Capture the cell that displays the provided text and extract its [X, Y] central coordinate. 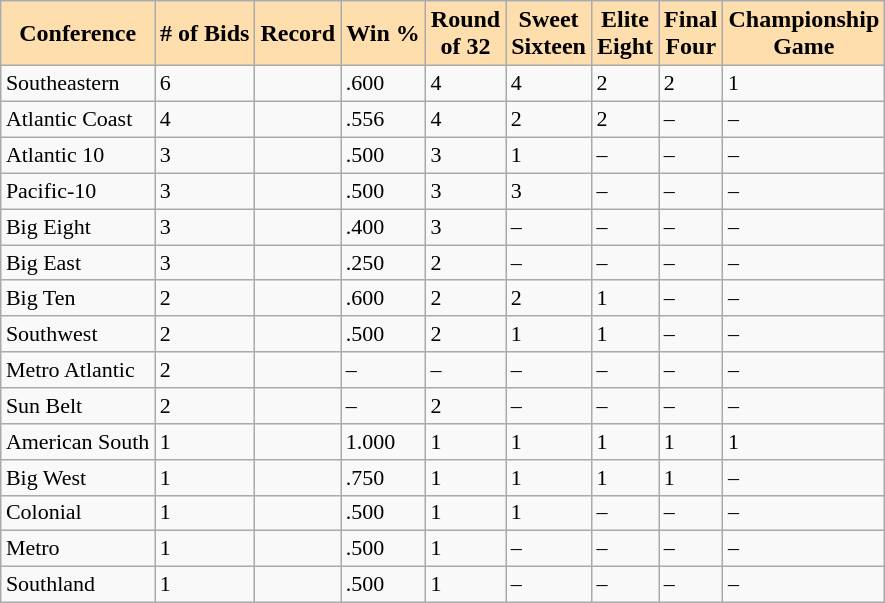
1.000 [384, 441]
Round of 32 [465, 34]
Pacific-10 [78, 191]
Big Ten [78, 298]
Metro Atlantic [78, 370]
Southwest [78, 334]
Atlantic 10 [78, 155]
6 [204, 84]
Conference [78, 34]
Metro [78, 549]
.556 [384, 120]
Big East [78, 263]
Sweet Sixteen [549, 34]
Atlantic Coast [78, 120]
Colonial [78, 513]
Big West [78, 477]
Elite Eight [624, 34]
.400 [384, 227]
American South [78, 441]
.750 [384, 477]
Final Four [691, 34]
Southland [78, 585]
Record [298, 34]
# of Bids [204, 34]
Championship Game [804, 34]
Win % [384, 34]
Southeastern [78, 84]
Big Eight [78, 227]
.250 [384, 263]
Sun Belt [78, 406]
